Identify which cell holds the provided text, then report its [X, Y] central coordinate. 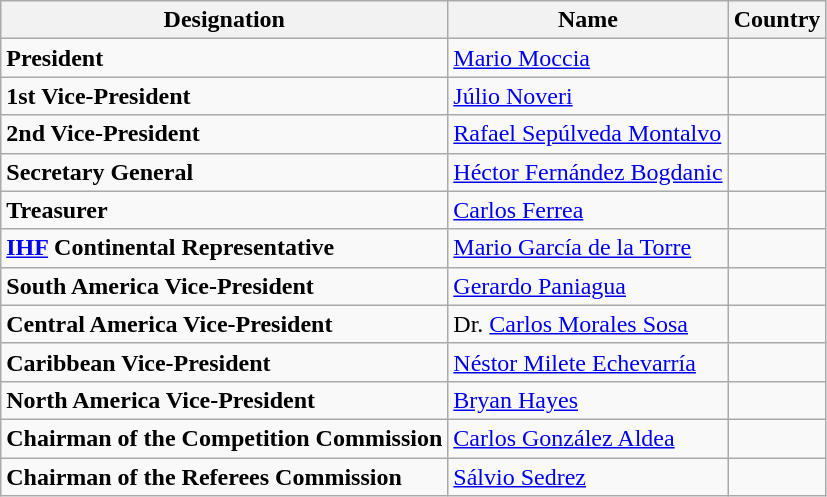
South America Vice-President [224, 286]
Chairman of the Competition Commission [224, 438]
2nd Vice-President [224, 134]
Secretary General [224, 172]
Name [588, 20]
Mario García de la Torre [588, 248]
Country [777, 20]
Mario Moccia [588, 58]
Carlos González Aldea [588, 438]
Carlos Ferrea [588, 210]
President [224, 58]
Central America Vice-President [224, 324]
Héctor Fernández Bogdanic [588, 172]
Néstor Milete Echevarría [588, 362]
Gerardo Paniagua [588, 286]
Caribbean Vice-President [224, 362]
North America Vice-President [224, 400]
Chairman of the Referees Commission [224, 477]
Sálvio Sedrez [588, 477]
Bryan Hayes [588, 400]
Júlio Noveri [588, 96]
Treasurer [224, 210]
Rafael Sepúlveda Montalvo [588, 134]
Designation [224, 20]
Dr. Carlos Morales Sosa [588, 324]
IHF Continental Representative [224, 248]
1st Vice-President [224, 96]
